Determine the (x, y) coordinate at the center of the cell enclosing the given text.  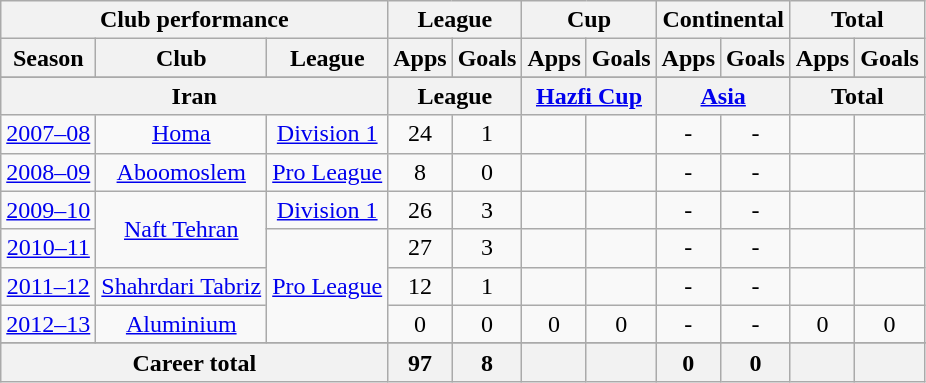
Shahrdari Tabriz (182, 286)
2008–09 (48, 172)
26 (420, 210)
Club (182, 58)
Club performance (194, 20)
Career total (194, 362)
Aboomoslem (182, 172)
Aluminium (182, 324)
97 (420, 362)
Hazfi Cup (589, 96)
Continental (723, 20)
Cup (589, 20)
Naft Tehran (182, 229)
Asia (723, 96)
24 (420, 134)
2010–11 (48, 248)
2011–12 (48, 286)
2009–10 (48, 210)
Iran (194, 96)
Season (48, 58)
27 (420, 248)
Homa (182, 134)
12 (420, 286)
2012–13 (48, 324)
2007–08 (48, 134)
